Identify which cell holds the provided text, then report its (X, Y) central coordinate. 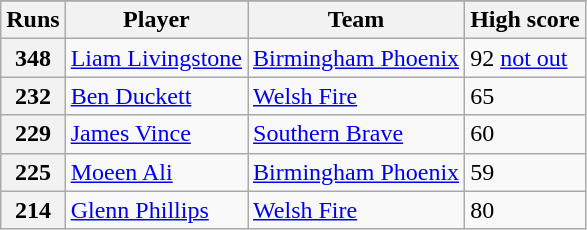
348 (33, 58)
229 (33, 134)
Player (156, 20)
Runs (33, 20)
232 (33, 96)
80 (526, 210)
High score (526, 20)
Liam Livingstone (156, 58)
Southern Brave (356, 134)
214 (33, 210)
59 (526, 172)
Glenn Phillips (156, 210)
Team (356, 20)
92 not out (526, 58)
65 (526, 96)
60 (526, 134)
225 (33, 172)
Ben Duckett (156, 96)
Moeen Ali (156, 172)
James Vince (156, 134)
